Return the [X, Y] coordinate for the center point of the cell that contains the specified text.  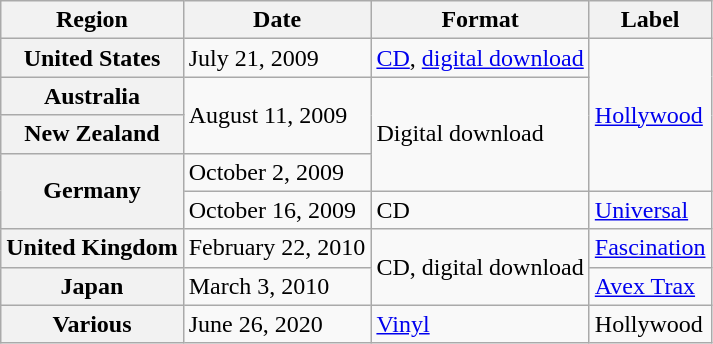
Date [277, 20]
June 26, 2020 [277, 324]
Universal [650, 210]
Various [92, 324]
Format [480, 20]
Japan [92, 286]
United States [92, 58]
October 2, 2009 [277, 172]
Label [650, 20]
March 3, 2010 [277, 286]
Region [92, 20]
Vinyl [480, 324]
New Zealand [92, 134]
Digital download [480, 134]
July 21, 2009 [277, 58]
October 16, 2009 [277, 210]
Fascination [650, 248]
United Kingdom [92, 248]
Avex Trax [650, 286]
Australia [92, 96]
February 22, 2010 [277, 248]
CD [480, 210]
August 11, 2009 [277, 115]
Germany [92, 191]
